Provide the (X, Y) coordinate of the cell's center where the given text is located.  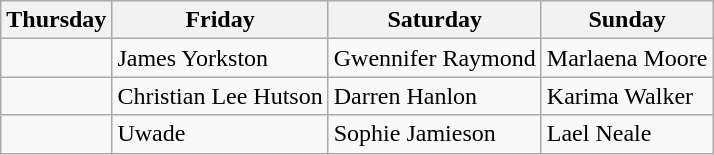
Saturday (434, 20)
Lael Neale (627, 134)
Christian Lee Hutson (220, 96)
Thursday (56, 20)
Gwennifer Raymond (434, 58)
Sunday (627, 20)
Uwade (220, 134)
Karima Walker (627, 96)
Sophie Jamieson (434, 134)
Darren Hanlon (434, 96)
Friday (220, 20)
James Yorkston (220, 58)
Marlaena Moore (627, 58)
